Determine the (X, Y) coordinate at the center of the cell enclosing the given text.  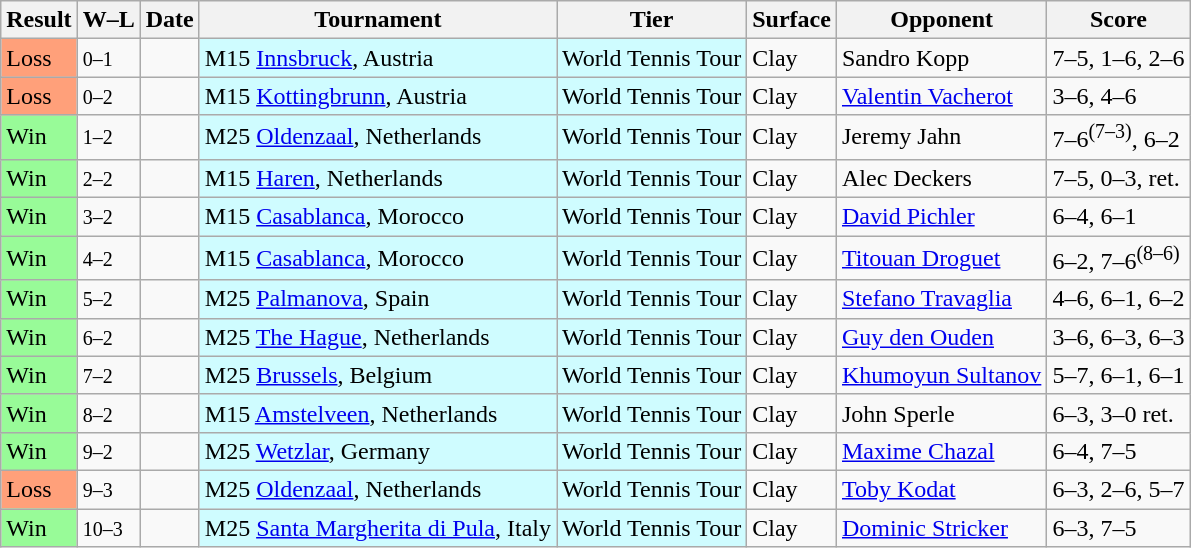
6–3, 3–0 ret. (1118, 413)
W–L (108, 20)
Stefano Travaglia (941, 299)
M25 Palmanova, Spain (378, 299)
1–2 (108, 138)
Tier (652, 20)
Score (1118, 20)
M15 Haren, Netherlands (378, 178)
9–3 (108, 489)
M15 Innsbruck, Austria (378, 58)
Result (39, 20)
7–5, 0–3, ret. (1118, 178)
Date (170, 20)
6–3, 7–5 (1118, 528)
M15 Amstelveen, Netherlands (378, 413)
Opponent (941, 20)
7–2 (108, 375)
Toby Kodat (941, 489)
Titouan Droguet (941, 258)
Dominic Stricker (941, 528)
6–2, 7–6(8–6) (1118, 258)
4–6, 6–1, 6–2 (1118, 299)
M25 Brussels, Belgium (378, 375)
Guy den Ouden (941, 337)
6–2 (108, 337)
David Pichler (941, 217)
3–6, 6–3, 6–3 (1118, 337)
3–6, 4–6 (1118, 96)
0–2 (108, 96)
8–2 (108, 413)
John Sperle (941, 413)
5–7, 6–1, 6–1 (1118, 375)
Maxime Chazal (941, 451)
5–2 (108, 299)
Khumoyun Sultanov (941, 375)
10–3 (108, 528)
7–5, 1–6, 2–6 (1118, 58)
M25 The Hague, Netherlands (378, 337)
Tournament (378, 20)
M25 Santa Margherita di Pula, Italy (378, 528)
Valentin Vacherot (941, 96)
M25 Wetzlar, Germany (378, 451)
6–4, 6–1 (1118, 217)
4–2 (108, 258)
Jeremy Jahn (941, 138)
9–2 (108, 451)
0–1 (108, 58)
Alec Deckers (941, 178)
6–4, 7–5 (1118, 451)
6–3, 2–6, 5–7 (1118, 489)
Sandro Kopp (941, 58)
M15 Kottingbrunn, Austria (378, 96)
3–2 (108, 217)
Surface (792, 20)
7–6(7–3), 6–2 (1118, 138)
2–2 (108, 178)
